Determine the (X, Y) coordinate at the center of the cell enclosing the given text.  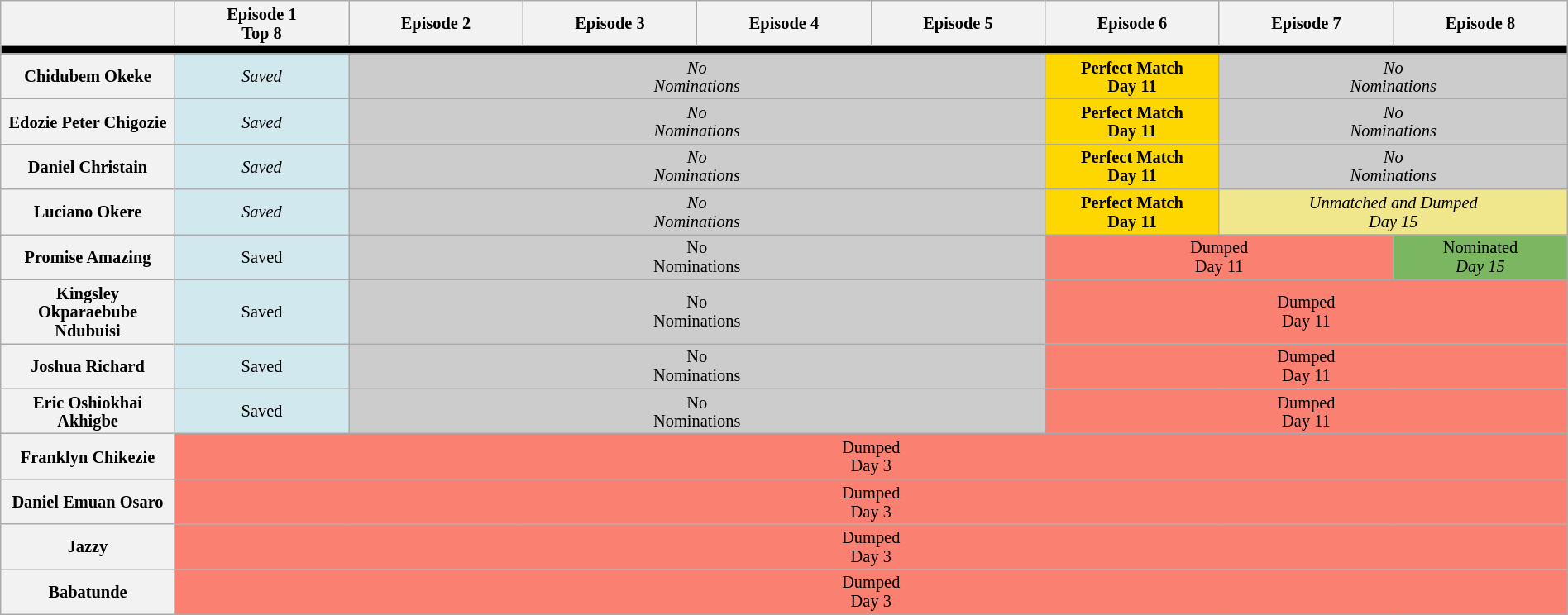
Joshua Richard (88, 365)
Episode 5 (958, 23)
Episode 1Top 8 (261, 23)
Daniel Emuan Osaro (88, 501)
Episode 2 (436, 23)
Unmatched and DumpedDay 15 (1393, 212)
Episode 7 (1306, 23)
Babatunde (88, 592)
Eric Oshiokhai Akhigbe (88, 412)
Episode 3 (610, 23)
Jazzy (88, 547)
Promise Amazing (88, 256)
Episode 8 (1480, 23)
Chidubem Okeke (88, 76)
Episode 4 (784, 23)
Daniel Christain (88, 167)
NominatedDay 15 (1480, 256)
Episode 6 (1132, 23)
Edozie Peter Chigozie (88, 121)
Kingsley Okparaebube Ndubuisi (88, 311)
Luciano Okere (88, 212)
Franklyn Chikezie (88, 456)
